Return (X, Y) of the center of cell containing provided text 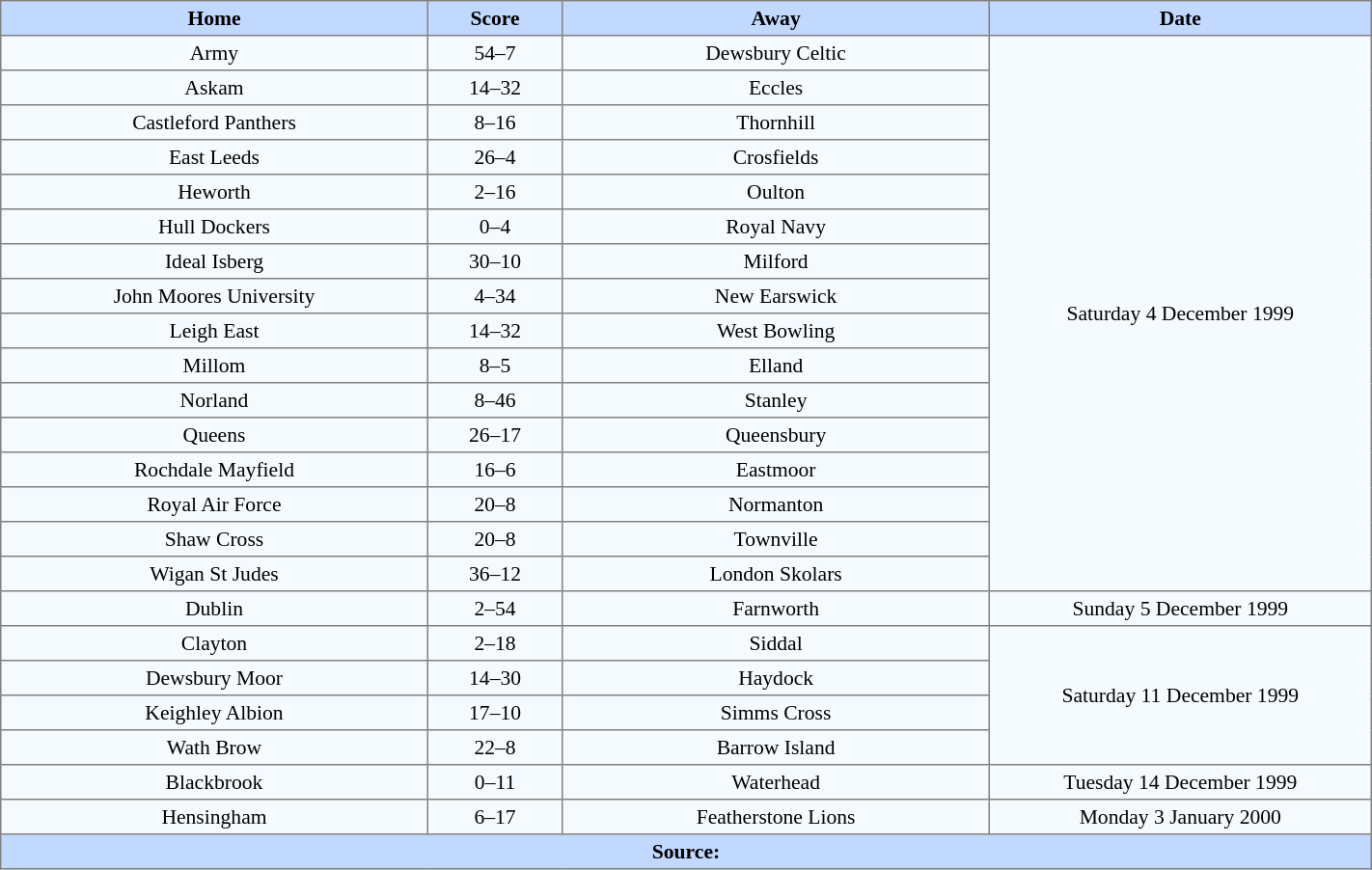
Tuesday 14 December 1999 (1180, 782)
Waterhead (776, 782)
Normanton (776, 504)
Ideal Isberg (214, 261)
Heworth (214, 192)
Dublin (214, 609)
Queensbury (776, 435)
Royal Air Force (214, 504)
Milford (776, 261)
Haydock (776, 678)
Saturday 4 December 1999 (1180, 313)
Royal Navy (776, 227)
2–16 (495, 192)
54–7 (495, 53)
30–10 (495, 261)
Monday 3 January 2000 (1180, 817)
Oulton (776, 192)
Date (1180, 18)
Crosfields (776, 157)
36–12 (495, 574)
Home (214, 18)
Elland (776, 366)
Millom (214, 366)
Army (214, 53)
Dewsbury Celtic (776, 53)
Score (495, 18)
West Bowling (776, 331)
2–18 (495, 643)
8–16 (495, 122)
Stanley (776, 400)
26–17 (495, 435)
14–30 (495, 678)
6–17 (495, 817)
Featherstone Lions (776, 817)
8–46 (495, 400)
8–5 (495, 366)
Queens (214, 435)
0–4 (495, 227)
0–11 (495, 782)
17–10 (495, 713)
Wigan St Judes (214, 574)
Keighley Albion (214, 713)
East Leeds (214, 157)
Askam (214, 88)
Townville (776, 539)
4–34 (495, 296)
Blackbrook (214, 782)
Rochdale Mayfield (214, 470)
16–6 (495, 470)
Norland (214, 400)
London Skolars (776, 574)
Wath Brow (214, 748)
Hensingham (214, 817)
Hull Dockers (214, 227)
26–4 (495, 157)
Saturday 11 December 1999 (1180, 695)
Simms Cross (776, 713)
Farnworth (776, 609)
Away (776, 18)
New Earswick (776, 296)
Clayton (214, 643)
Shaw Cross (214, 539)
Eastmoor (776, 470)
Source: (686, 852)
Dewsbury Moor (214, 678)
John Moores University (214, 296)
Siddal (776, 643)
Barrow Island (776, 748)
Thornhill (776, 122)
22–8 (495, 748)
Leigh East (214, 331)
2–54 (495, 609)
Castleford Panthers (214, 122)
Eccles (776, 88)
Sunday 5 December 1999 (1180, 609)
